Search for the cell housing the specified text and yield its (X, Y) center coordinate. 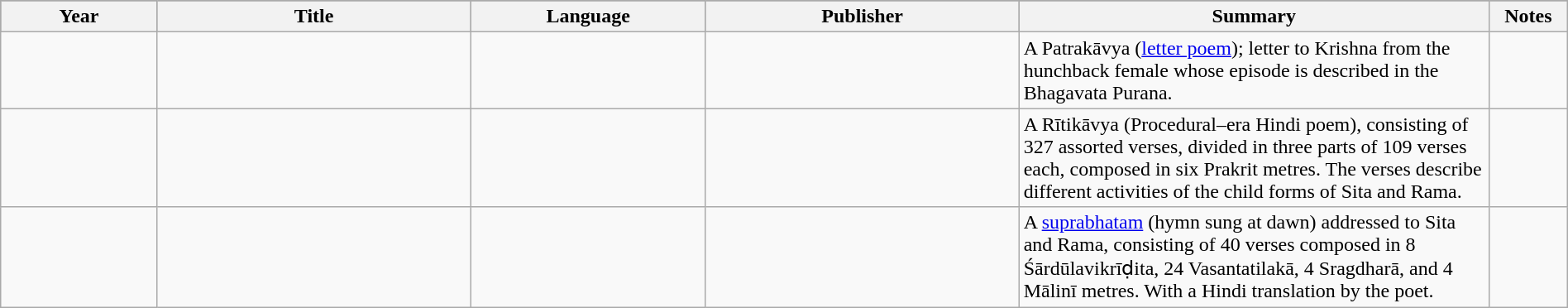
Publisher (862, 17)
Summary (1254, 17)
Notes (1528, 17)
Title (314, 17)
Language (588, 17)
A Patrakāvya (letter poem); letter to Krishna from the hunchback female whose episode is described in the Bhagavata Purana. (1254, 70)
Year (79, 17)
